Find where the given text appears and provide that cell's center as [x, y] coordinate. 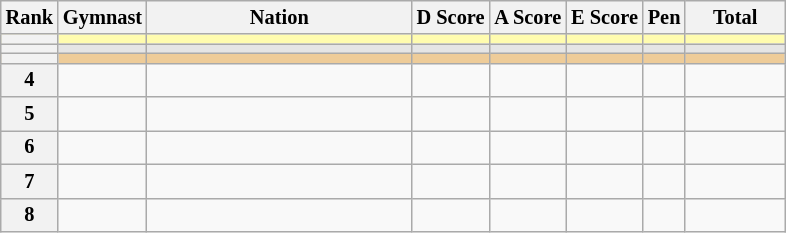
5 [30, 114]
4 [30, 80]
E Score [604, 17]
8 [30, 215]
Nation [280, 17]
D Score [451, 17]
Gymnast [102, 17]
6 [30, 147]
Rank [30, 17]
Pen [664, 17]
7 [30, 181]
Total [735, 17]
A Score [528, 17]
